Locate the cell with the specified text and output its [x, y] center coordinate. 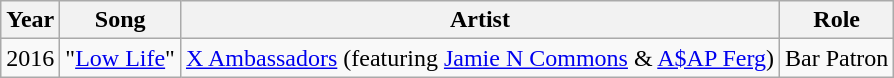
X Ambassadors (featuring Jamie N Commons & A$AP Ferg) [480, 58]
Role [836, 20]
"Low Life" [120, 58]
2016 [30, 58]
Year [30, 20]
Bar Patron [836, 58]
Song [120, 20]
Artist [480, 20]
